Locate the cell with the specified text and output its [x, y] center coordinate. 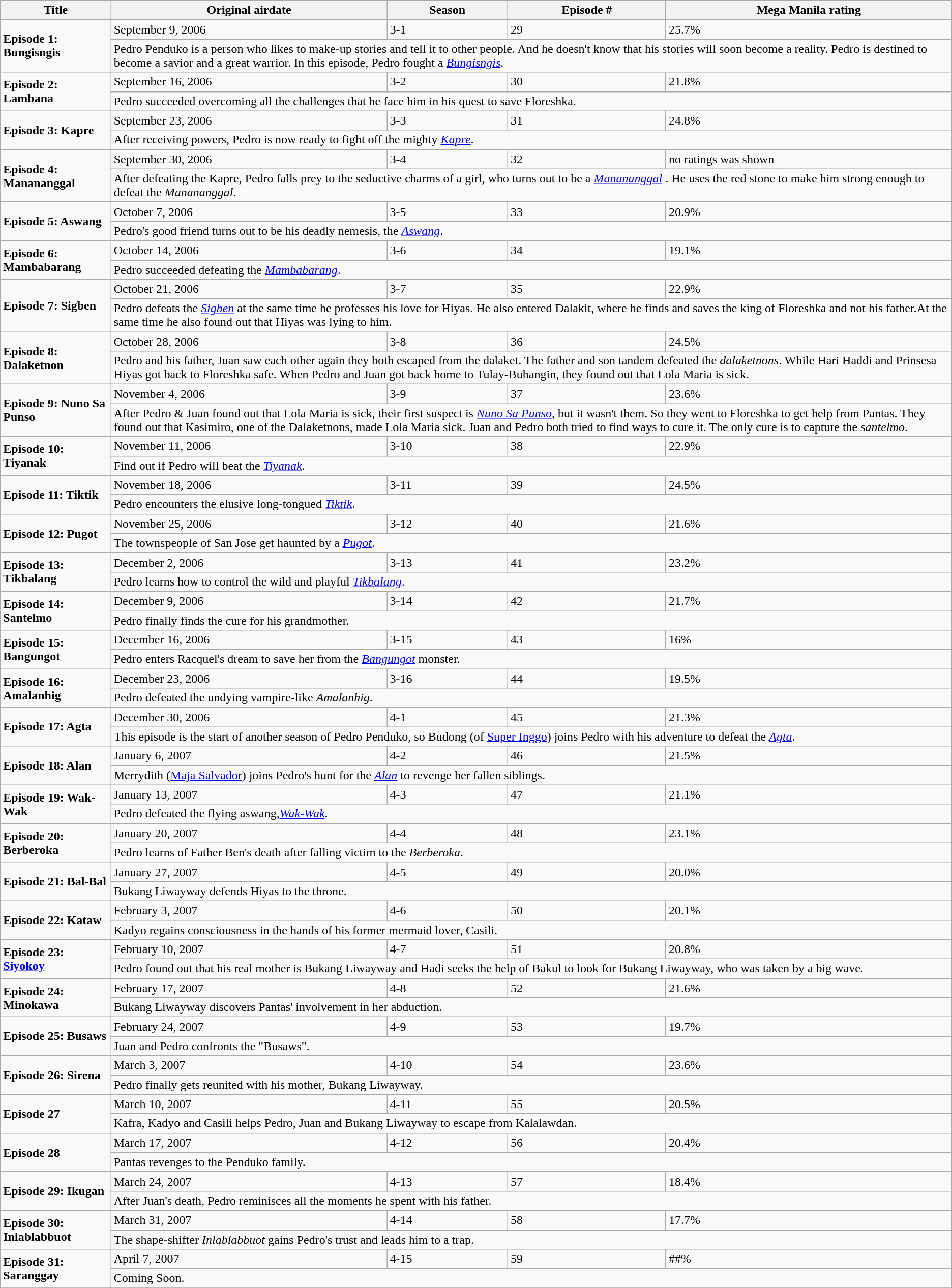
20.0% [809, 872]
3-7 [448, 289]
3-2 [448, 82]
41 [587, 562]
4-6 [448, 910]
Pedro enters Racquel's dream to save her from the Bangungot monster. [531, 659]
October 7, 2006 [249, 211]
Pantas revenges to the Penduko family. [531, 1162]
Pedro learns how to control the wild and playful Tikbalang. [531, 581]
3-4 [448, 159]
38 [587, 446]
February 24, 2007 [249, 1027]
March 17, 2007 [249, 1143]
January 6, 2007 [249, 756]
21.1% [809, 794]
Merrydith (Maja Salvador) joins Pedro's hunt for the Alan to revenge her fallen siblings. [531, 775]
48 [587, 833]
November 25, 2006 [249, 524]
23.2% [809, 562]
21.7% [809, 601]
59 [587, 1259]
Title [56, 10]
52 [587, 988]
3-16 [448, 679]
Episode 9: Nuno Sa Punso [56, 411]
20.4% [809, 1143]
56 [587, 1143]
3-11 [448, 485]
16% [809, 640]
Episode 24: Minokawa [56, 998]
42 [587, 601]
Pedro found out that his real mother is Bukang Liwayway and Hadi seeks the help of Bakul to look for Bukang Liwayway, who was taken by a big wave. [531, 969]
no ratings was shown [809, 159]
April 7, 2007 [249, 1259]
4-11 [448, 1104]
Season [448, 10]
September 23, 2006 [249, 120]
23.1% [809, 833]
Bukang Liwayway discovers Pantas' involvement in her abduction. [531, 1007]
3-9 [448, 394]
October 14, 2006 [249, 250]
November 4, 2006 [249, 394]
Episode 17: Agta [56, 727]
3-15 [448, 640]
34 [587, 250]
Episode 4: Manananggal [56, 176]
December 16, 2006 [249, 640]
Pedro finally finds the cure for his grandmother. [531, 621]
3-8 [448, 342]
Pedro succeeded defeating the Mambabarang. [531, 270]
After receiving powers, Pedro is now ready to fight off the mighty Kapre. [531, 140]
September 9, 2006 [249, 29]
Episode 26: Sirena [56, 1075]
33 [587, 211]
Episode 8: Dalaketnon [56, 358]
17.7% [809, 1220]
3-3 [448, 120]
4-13 [448, 1181]
4-15 [448, 1259]
Episode 2: Lambana [56, 91]
January 13, 2007 [249, 794]
Episode 27 [56, 1114]
47 [587, 794]
58 [587, 1220]
24.8% [809, 120]
Coming Soon. [531, 1278]
Episode 20: Berberoka [56, 843]
57 [587, 1181]
55 [587, 1104]
4-7 [448, 949]
Episode 21: Bal-Bal [56, 881]
3-14 [448, 601]
37 [587, 394]
Episode 28 [56, 1152]
October 28, 2006 [249, 342]
Episode 16: Amalanhig [56, 688]
43 [587, 640]
December 30, 2006 [249, 717]
February 3, 2007 [249, 910]
40 [587, 524]
Kadyo regains consciousness in the hands of his former mermaid lover, Casili. [531, 930]
3-12 [448, 524]
##% [809, 1259]
September 30, 2006 [249, 159]
Episode 30: Inlablabbuot [56, 1230]
Pedro succeeded overcoming all the challenges that he face him in his quest to save Floreshka. [531, 101]
December 23, 2006 [249, 679]
21.3% [809, 717]
Episode 1: Bungisngis [56, 46]
19.5% [809, 679]
4-10 [448, 1065]
Pedro encounters the elusive long-tongued Tiktik. [531, 504]
51 [587, 949]
20.8% [809, 949]
54 [587, 1065]
4-8 [448, 988]
4-2 [448, 756]
November 11, 2006 [249, 446]
39 [587, 485]
Kafra, Kadyo and Casili helps Pedro, Juan and Bukang Liwayway to escape from Kalalawdan. [531, 1123]
March 3, 2007 [249, 1065]
Episode 14: Santelmo [56, 610]
46 [587, 756]
31 [587, 120]
Episode 3: Kapre [56, 130]
4-14 [448, 1220]
Episode 10: Tiyanak [56, 456]
September 16, 2006 [249, 82]
3-10 [448, 446]
3-1 [448, 29]
18.4% [809, 1181]
35 [587, 289]
50 [587, 910]
Find out if Pedro will beat the Tiyanak. [531, 466]
Episode 15: Bangungot [56, 650]
20.1% [809, 910]
21.8% [809, 82]
44 [587, 679]
53 [587, 1027]
21.5% [809, 756]
Episode 18: Alan [56, 765]
Episode 12: Pugot [56, 533]
Episode 25: Busaws [56, 1036]
Episode 13: Tikbalang [56, 572]
November 18, 2006 [249, 485]
January 27, 2007 [249, 872]
4-3 [448, 794]
Episode 29: Ikugan [56, 1191]
Pedro learns of Father Ben's death after falling victim to the Berberoka. [531, 852]
February 10, 2007 [249, 949]
Episode 5: Aswang [56, 221]
Pedro's good friend turns out to be his deadly nemesis, the Aswang. [531, 231]
3-5 [448, 211]
Bukang Liwayway defends Hiyas to the throne. [531, 891]
Pedro finally gets reunited with his mother, Bukang Liwayway. [531, 1085]
36 [587, 342]
Episode 11: Tiktik [56, 495]
December 9, 2006 [249, 601]
4-4 [448, 833]
Episode 31: Saranggay [56, 1269]
The townspeople of San Jose get haunted by a Pugot. [531, 543]
Episode 23: Siyokoy [56, 959]
Episode 7: Sigben [56, 306]
This episode is the start of another season of Pedro Penduko, so Budong (of Super Inggo) joins Pedro with his adventure to defeat the Agta. [531, 737]
Episode # [587, 10]
49 [587, 872]
45 [587, 717]
After Juan's death, Pedro reminisces all the moments he spent with his father. [531, 1201]
March 31, 2007 [249, 1220]
October 21, 2006 [249, 289]
Episode 6: Mambabarang [56, 260]
4-9 [448, 1027]
Episode 19: Wak-Wak [56, 804]
20.9% [809, 211]
February 17, 2007 [249, 988]
Pedro defeated the undying vampire-like Amalanhig. [531, 698]
29 [587, 29]
3-6 [448, 250]
4-1 [448, 717]
Mega Manila rating [809, 10]
30 [587, 82]
March 24, 2007 [249, 1181]
19.7% [809, 1027]
4-12 [448, 1143]
4-5 [448, 872]
3-13 [448, 562]
20.5% [809, 1104]
Pedro defeated the flying aswang,Wak-Wak. [531, 814]
Original airdate [249, 10]
Juan and Pedro confronts the "Busaws". [531, 1046]
25.7% [809, 29]
December 2, 2006 [249, 562]
32 [587, 159]
March 10, 2007 [249, 1104]
The shape-shifter Inlablabbuot gains Pedro's trust and leads him to a trap. [531, 1240]
January 20, 2007 [249, 833]
Episode 22: Kataw [56, 920]
19.1% [809, 250]
